Find where the given text appears and provide that cell's center as (x, y) coordinate. 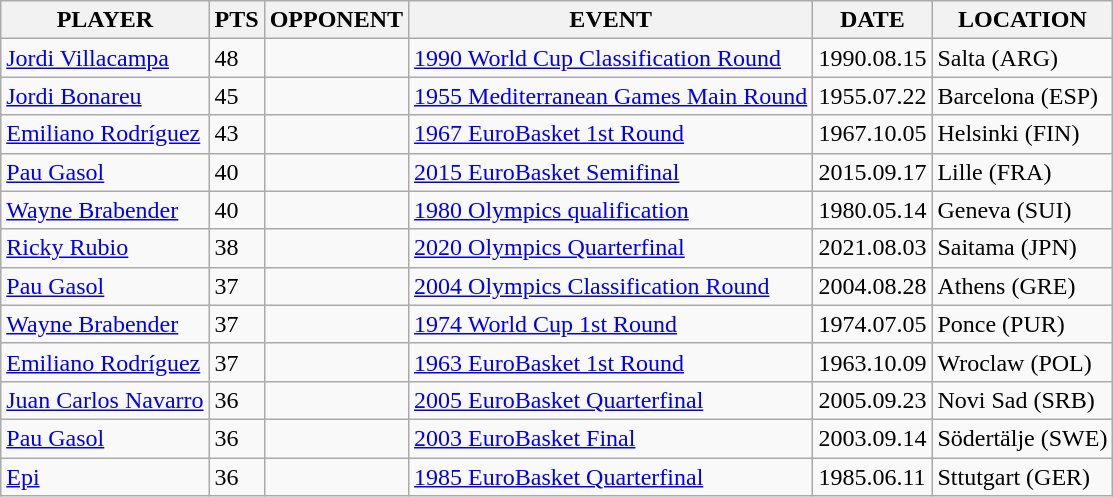
2003 EuroBasket Final (611, 438)
Jordi Bonareu (105, 96)
1955 Mediterranean Games Main Round (611, 96)
OPPONENT (336, 20)
38 (236, 248)
Ricky Rubio (105, 248)
Geneva (SUI) (1022, 210)
Wroclaw (POL) (1022, 362)
Novi Sad (SRB) (1022, 400)
Helsinki (FIN) (1022, 134)
1974.07.05 (872, 324)
Södertälje (SWE) (1022, 438)
Sttutgart (GER) (1022, 477)
Barcelona (ESP) (1022, 96)
1963.10.09 (872, 362)
43 (236, 134)
Epi (105, 477)
1985.06.11 (872, 477)
2005.09.23 (872, 400)
2015 EuroBasket Semifinal (611, 172)
PLAYER (105, 20)
48 (236, 58)
Jordi Villacampa (105, 58)
PTS (236, 20)
1990.08.15 (872, 58)
1974 World Cup 1st Round (611, 324)
2003.09.14 (872, 438)
1963 EuroBasket 1st Round (611, 362)
2020 Olympics Quarterfinal (611, 248)
Athens (GRE) (1022, 286)
1967.10.05 (872, 134)
1980.05.14 (872, 210)
2005 EuroBasket Quarterfinal (611, 400)
1985 EuroBasket Quarterfinal (611, 477)
45 (236, 96)
2015.09.17 (872, 172)
2021.08.03 (872, 248)
DATE (872, 20)
EVENT (611, 20)
LOCATION (1022, 20)
Ponce (PUR) (1022, 324)
1980 Olympics qualification (611, 210)
2004.08.28 (872, 286)
2004 Olympics Classification Round (611, 286)
1967 EuroBasket 1st Round (611, 134)
1955.07.22 (872, 96)
Saitama (JPN) (1022, 248)
Lille (FRA) (1022, 172)
Juan Carlos Navarro (105, 400)
1990 World Cup Classification Round (611, 58)
Salta (ARG) (1022, 58)
